Return the (x, y) coordinate for the center point of the cell that contains the specified text.  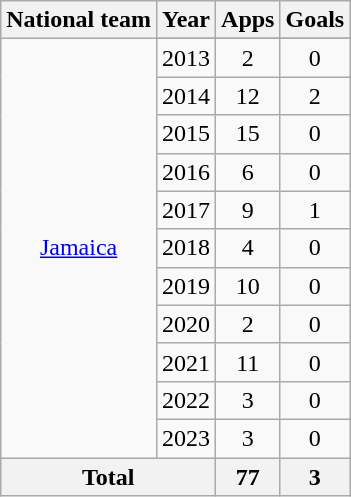
11 (248, 362)
National team (79, 20)
2014 (186, 96)
Goals (315, 20)
9 (248, 210)
1 (315, 210)
2020 (186, 324)
2023 (186, 438)
12 (248, 96)
6 (248, 172)
77 (248, 477)
2017 (186, 210)
2019 (186, 286)
2013 (186, 58)
2015 (186, 134)
15 (248, 134)
2018 (186, 248)
Total (108, 477)
Apps (248, 20)
2022 (186, 400)
Year (186, 20)
10 (248, 286)
2016 (186, 172)
Jamaica (79, 248)
2021 (186, 362)
4 (248, 248)
